Determine the [X, Y] coordinate at the center of the cell enclosing the given text.  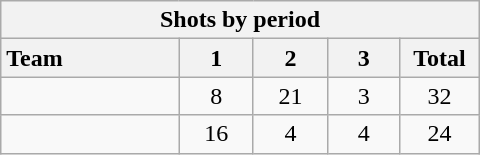
16 [216, 134]
Shots by period [240, 20]
21 [290, 96]
Team [90, 58]
2 [290, 58]
1 [216, 58]
Total [440, 58]
24 [440, 134]
8 [216, 96]
32 [440, 96]
